Return [x, y] of the center of cell containing provided text 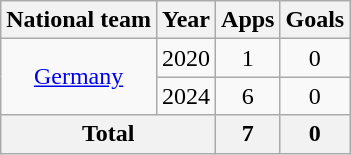
National team [79, 20]
2024 [186, 96]
Total [108, 134]
7 [248, 134]
6 [248, 96]
2020 [186, 58]
Year [186, 20]
Goals [315, 20]
Germany [79, 77]
Apps [248, 20]
1 [248, 58]
